Return [X, Y] of the center of cell containing provided text 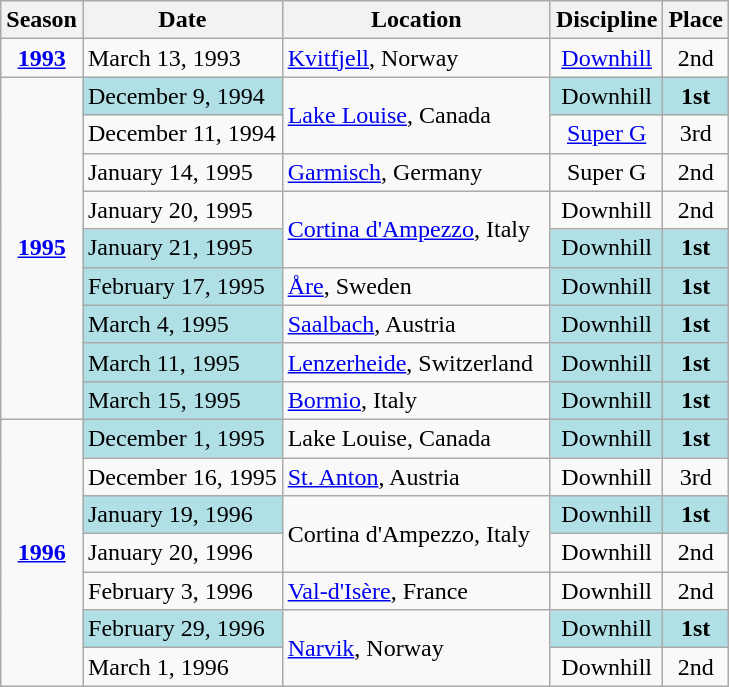
Garmisch, Germany [416, 172]
Saalbach, Austria [416, 324]
Åre, Sweden [416, 286]
1996 [42, 552]
Date [182, 20]
February 17, 1995 [182, 286]
March 11, 1995 [182, 362]
January 20, 1996 [182, 553]
December 9, 1994 [182, 96]
Place [696, 20]
Kvitfjell, Norway [416, 58]
Discipline [606, 20]
January 19, 1996 [182, 515]
February 29, 1996 [182, 629]
March 1, 1996 [182, 667]
Lenzerheide, Switzerland [416, 362]
December 16, 1995 [182, 477]
January 14, 1995 [182, 172]
March 13, 1993 [182, 58]
Season [42, 20]
January 21, 1995 [182, 248]
March 4, 1995 [182, 324]
February 3, 1996 [182, 591]
Narvik, Norway [416, 648]
Location [416, 20]
St. Anton, Austria [416, 477]
Bormio, Italy [416, 400]
March 15, 1995 [182, 400]
December 11, 1994 [182, 134]
1993 [42, 58]
Val-d'Isère, France [416, 591]
January 20, 1995 [182, 210]
December 1, 1995 [182, 438]
1995 [42, 248]
